Extract the [X, Y] coordinate from the center of the cell holding the provided text.  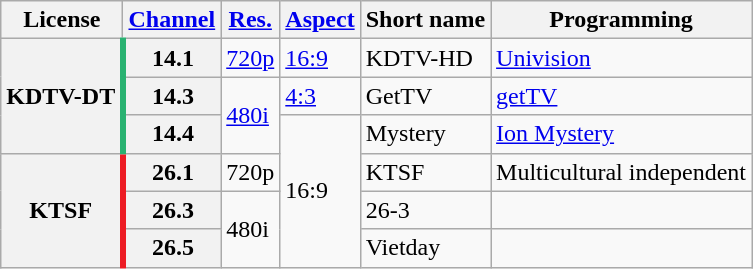
Short name [425, 20]
License [62, 20]
Mystery [425, 134]
Multicultural independent [622, 172]
Aspect [320, 20]
Channel [172, 20]
Univision [622, 58]
26.5 [172, 248]
Res. [250, 20]
14.4 [172, 134]
Ion Mystery [622, 134]
Programming [622, 20]
26.3 [172, 210]
KDTV-DT [62, 96]
26.1 [172, 172]
getTV [622, 96]
KDTV-HD [425, 58]
14.3 [172, 96]
4:3 [320, 96]
26-3 [425, 210]
Vietday [425, 248]
GetTV [425, 96]
14.1 [172, 58]
